Output the [x, y] coordinate of the center of the cell containing the given text.  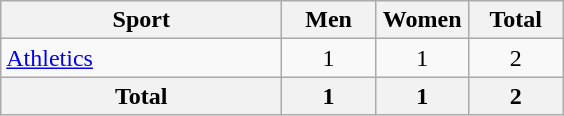
Men [329, 20]
Women [422, 20]
Athletics [142, 58]
Sport [142, 20]
